From the cell containing the given text, extract its center point as [X, Y] coordinate. 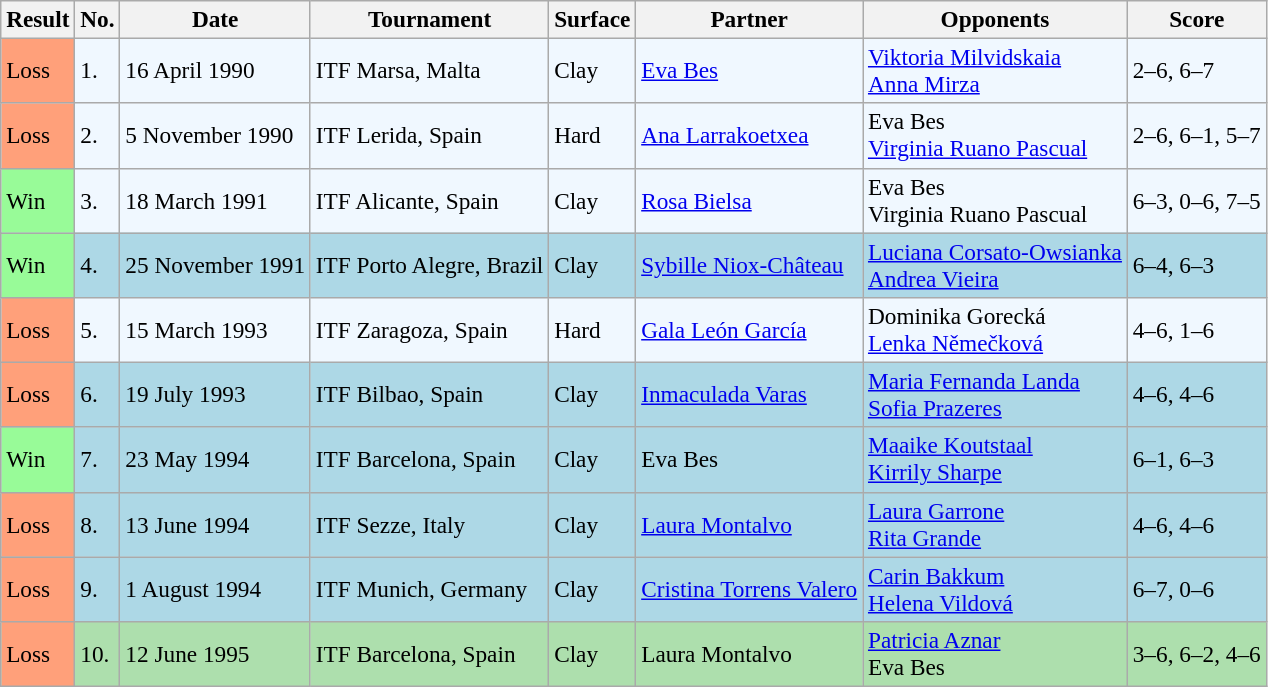
ITF Bilbao, Spain [429, 394]
Sybille Niox-Château [750, 264]
Maaike Koutstaal Kirrily Sharpe [996, 460]
Score [1196, 19]
Gala León García [750, 330]
Date [215, 19]
Inmaculada Varas [750, 394]
3–6, 6–2, 4–6 [1196, 654]
8. [98, 524]
ITF Sezze, Italy [429, 524]
Carin Bakkum Helena Vildová [996, 588]
19 July 1993 [215, 394]
6–7, 0–6 [1196, 588]
6–1, 6–3 [1196, 460]
4–6, 1–6 [1196, 330]
6–4, 6–3 [1196, 264]
16 April 1990 [215, 70]
Opponents [996, 19]
Luciana Corsato-Owsianka Andrea Vieira [996, 264]
Partner [750, 19]
Dominika Gorecká Lenka Němečková [996, 330]
4. [98, 264]
7. [98, 460]
Laura Garrone Rita Grande [996, 524]
Maria Fernanda Landa Sofia Prazeres [996, 394]
No. [98, 19]
5 November 1990 [215, 136]
2. [98, 136]
1. [98, 70]
Cristina Torrens Valero [750, 588]
15 March 1993 [215, 330]
Viktoria Milvidskaia Anna Mirza [996, 70]
Rosa Bielsa [750, 200]
23 May 1994 [215, 460]
ITF Zaragoza, Spain [429, 330]
6–3, 0–6, 7–5 [1196, 200]
ITF Munich, Germany [429, 588]
25 November 1991 [215, 264]
Tournament [429, 19]
10. [98, 654]
2–6, 6–1, 5–7 [1196, 136]
9. [98, 588]
6. [98, 394]
13 June 1994 [215, 524]
Surface [592, 19]
1 August 1994 [215, 588]
2–6, 6–7 [1196, 70]
Result [38, 19]
3. [98, 200]
5. [98, 330]
Patricia Aznar Eva Bes [996, 654]
12 June 1995 [215, 654]
ITF Alicante, Spain [429, 200]
ITF Lerida, Spain [429, 136]
ITF Marsa, Malta [429, 70]
18 March 1991 [215, 200]
ITF Porto Alegre, Brazil [429, 264]
Ana Larrakoetxea [750, 136]
